Extract the [X, Y] coordinate from the center of the cell holding the provided text.  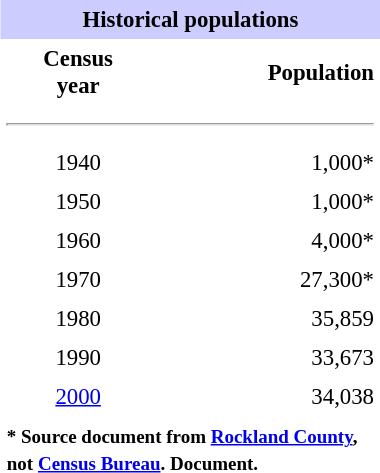
1940 [78, 162]
Censusyear [78, 72]
1980 [78, 318]
35,859 [268, 318]
1990 [78, 358]
27,300* [268, 280]
1960 [78, 240]
1970 [78, 280]
34,038 [268, 396]
2000 [78, 396]
Historical populations [190, 20]
Population [268, 72]
33,673 [268, 358]
4,000* [268, 240]
1950 [78, 202]
